Identify which cell holds the provided text, then report its [X, Y] central coordinate. 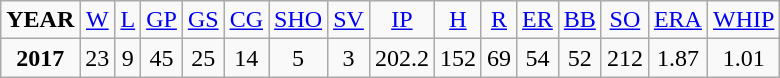
GP [162, 20]
45 [162, 58]
1.01 [743, 58]
GS [203, 20]
YEAR [40, 20]
1.87 [678, 58]
H [458, 20]
54 [538, 58]
202.2 [402, 58]
69 [498, 58]
W [98, 20]
14 [246, 58]
2017 [40, 58]
23 [98, 58]
25 [203, 58]
IP [402, 20]
5 [298, 58]
9 [128, 58]
152 [458, 58]
ERA [678, 20]
L [128, 20]
SO [624, 20]
52 [580, 58]
CG [246, 20]
R [498, 20]
3 [349, 58]
BB [580, 20]
SHO [298, 20]
WHIP [743, 20]
SV [349, 20]
ER [538, 20]
212 [624, 58]
